Find where the given text appears and provide that cell's center as (X, Y) coordinate. 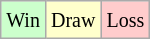
Win (24, 20)
Draw (72, 20)
Loss (126, 20)
